Extract the [X, Y] coordinate from the center of the cell holding the provided text.  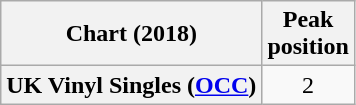
2 [308, 85]
Chart (2018) [132, 34]
UK Vinyl Singles (OCC) [132, 85]
Peakposition [308, 34]
